Determine the (x, y) coordinate at the center of the cell enclosing the given text.  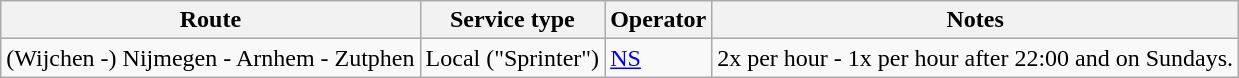
2x per hour - 1x per hour after 22:00 and on Sundays. (976, 58)
(Wijchen -) Nijmegen - Arnhem - Zutphen (210, 58)
Local ("Sprinter") (512, 58)
Route (210, 20)
Operator (658, 20)
Notes (976, 20)
NS (658, 58)
Service type (512, 20)
